Search for the cell housing the specified text and yield its (X, Y) center coordinate. 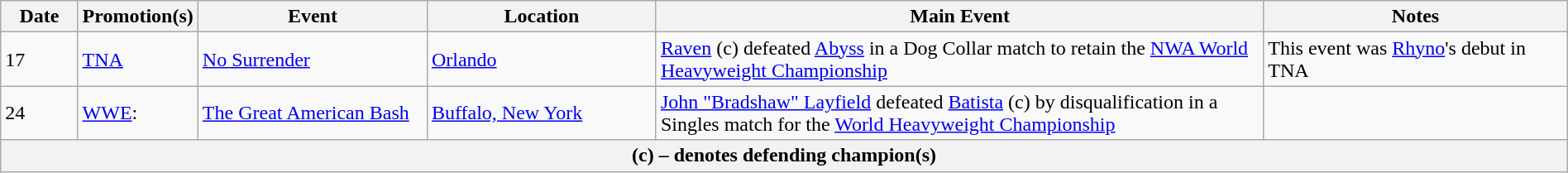
Buffalo, New York (541, 113)
Location (541, 17)
24 (40, 113)
This event was Rhyno's debut in TNA (1416, 60)
TNA (137, 60)
No Surrender (313, 60)
Main Event (959, 17)
17 (40, 60)
Orlando (541, 60)
WWE: (137, 113)
Promotion(s) (137, 17)
Notes (1416, 17)
The Great American Bash (313, 113)
Raven (c) defeated Abyss in a Dog Collar match to retain the NWA World Heavyweight Championship (959, 60)
Date (40, 17)
(c) – denotes defending champion(s) (784, 156)
Event (313, 17)
John "Bradshaw" Layfield defeated Batista (c) by disqualification in a Singles match for the World Heavyweight Championship (959, 113)
